Determine the [x, y] coordinate at the center of the cell enclosing the given text.  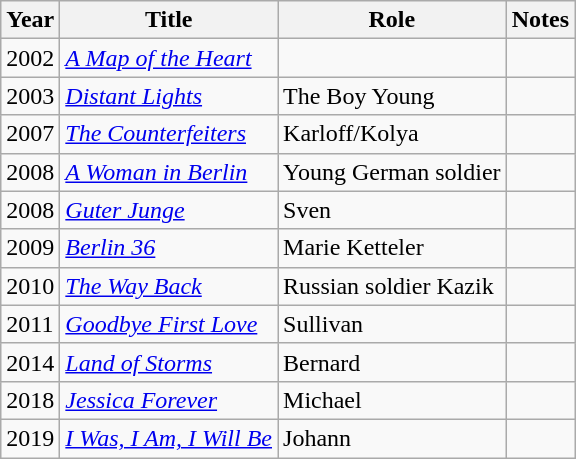
Distant Lights [169, 96]
2009 [30, 248]
Marie Ketteler [392, 248]
Sven [392, 210]
Johann [392, 438]
Guter Junge [169, 210]
2007 [30, 134]
I Was, I Am, I Will Be [169, 438]
Bernard [392, 362]
A Woman in Berlin [169, 172]
Young German soldier [392, 172]
2010 [30, 286]
2003 [30, 96]
Notes [540, 20]
2019 [30, 438]
Berlin 36 [169, 248]
A Map of the Heart [169, 58]
The Counterfeiters [169, 134]
2002 [30, 58]
2014 [30, 362]
Title [169, 20]
2011 [30, 324]
Land of Storms [169, 362]
2018 [30, 400]
Michael [392, 400]
Role [392, 20]
Jessica Forever [169, 400]
Sullivan [392, 324]
Karloff/Kolya [392, 134]
The Boy Young [392, 96]
Year [30, 20]
Russian soldier Kazik [392, 286]
The Way Back [169, 286]
Goodbye First Love [169, 324]
